Pinpoint the cell where the given text exists, returning its [x, y] midpoint coordinate. 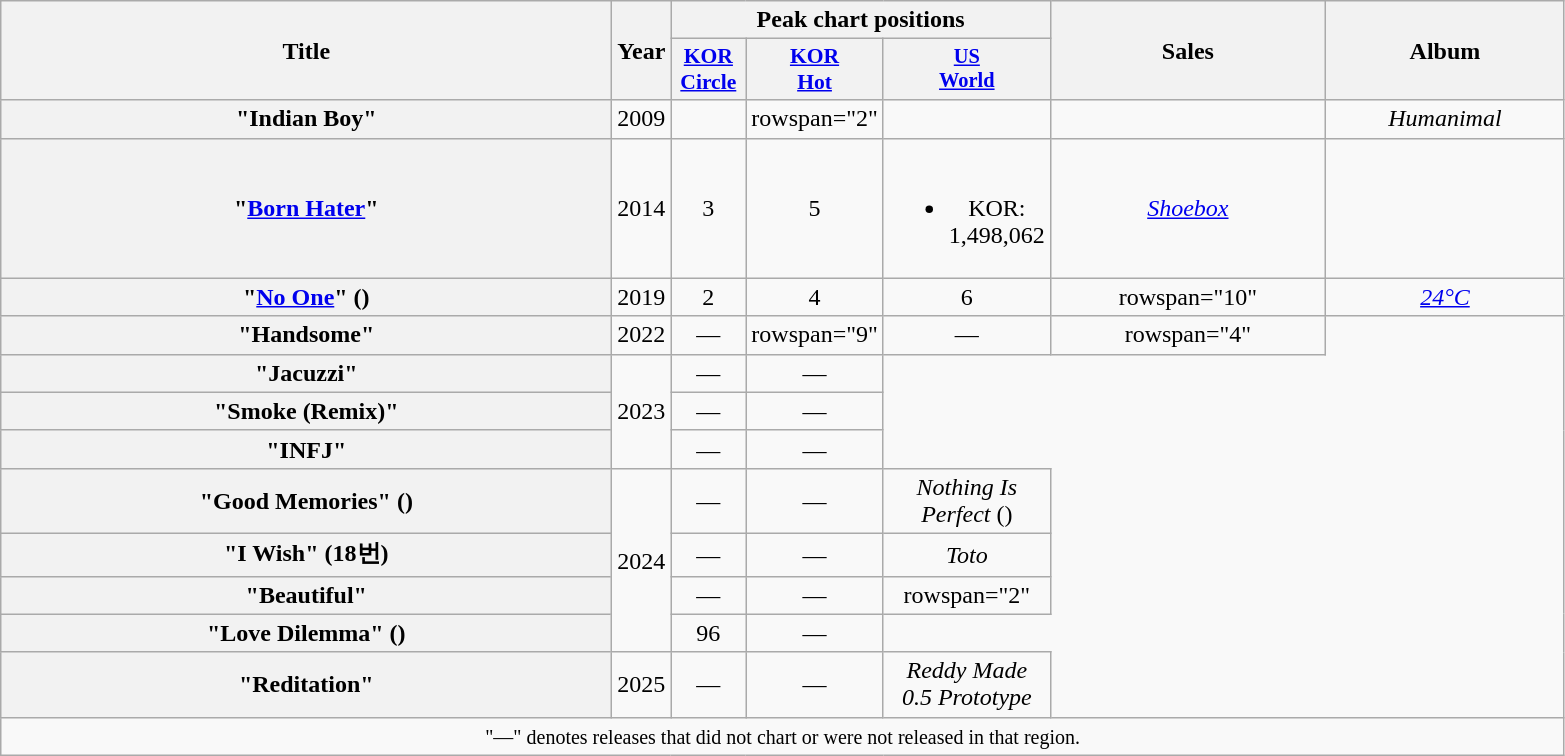
6 [966, 297]
"—" denotes releases that did not chart or were not released in that region. [783, 736]
rowspan="10" [1188, 297]
"Good Memories" () [306, 500]
rowspan="4" [1188, 335]
KORCircle [708, 70]
4 [815, 297]
KOR: 1,498,062 [966, 208]
Shoebox [1188, 208]
2023 [642, 411]
Humanimal [1444, 119]
3 [708, 208]
"Love Dilemma" () [306, 633]
24°C [1444, 297]
"Reditation" [306, 684]
"Jacuzzi" [306, 373]
Peak chart positions [860, 20]
KORHot [815, 70]
"Born Hater" [306, 208]
2024 [642, 560]
2 [708, 297]
"No One" () [306, 297]
2022 [642, 335]
"Smoke (Remix)" [306, 411]
Year [642, 50]
Album [1444, 50]
96 [708, 633]
Title [306, 50]
USWorld [966, 70]
Sales [1188, 50]
2025 [642, 684]
2014 [642, 208]
5 [815, 208]
"Beautiful" [306, 595]
Toto [966, 554]
"Indian Boy" [306, 119]
"INFJ" [306, 449]
Nothing Is Perfect () [966, 500]
Reddy Made 0.5 Prototype [966, 684]
2019 [642, 297]
"I Wish" (18번) [306, 554]
"Handsome" [306, 335]
2009 [642, 119]
rowspan="9" [815, 335]
